Determine the (x, y) coordinate at the center of the cell enclosing the given text.  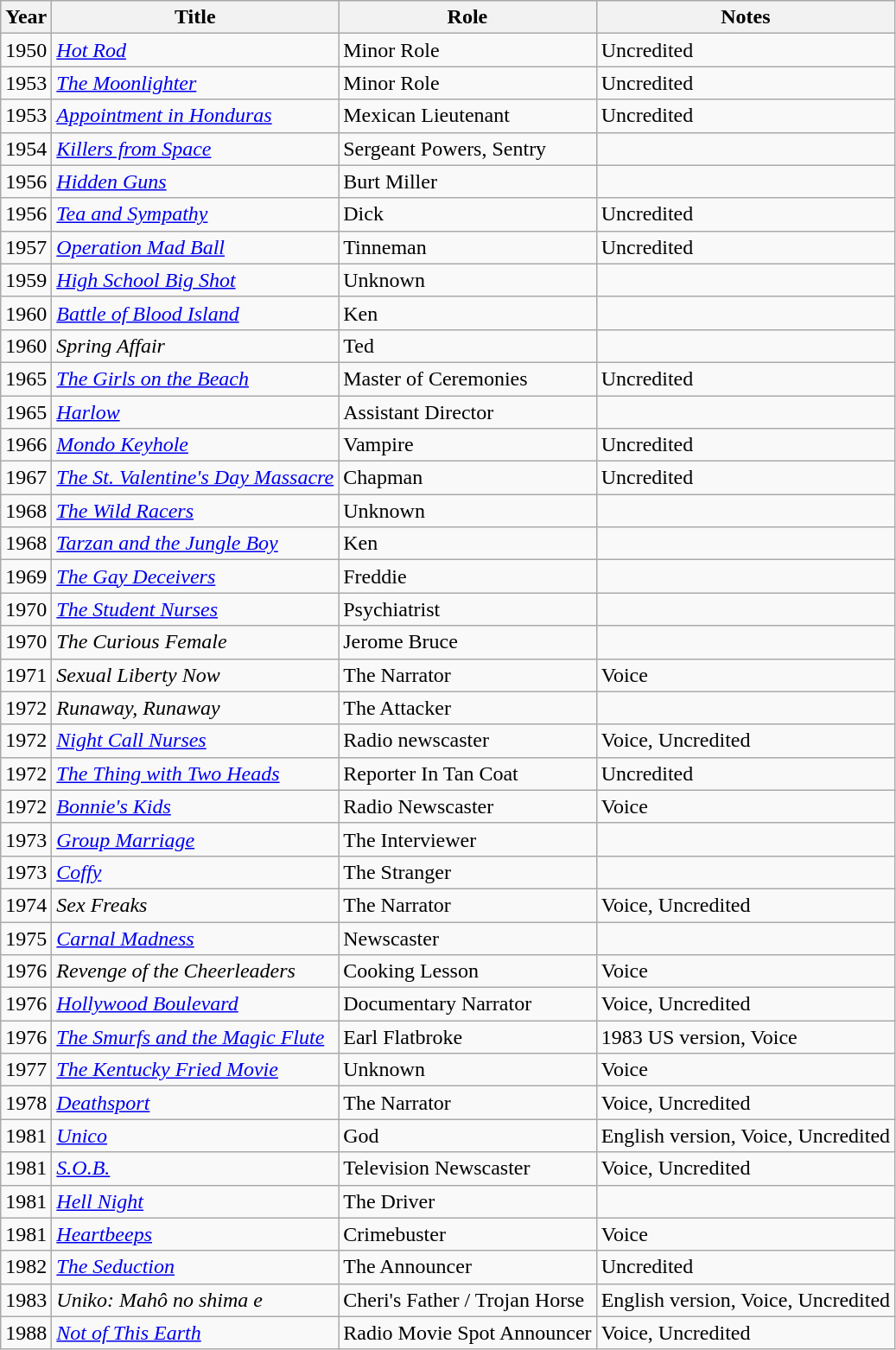
The Driver (467, 1201)
Title (195, 17)
1967 (26, 478)
Psychiatrist (467, 609)
Master of Ceremonies (467, 379)
The Student Nurses (195, 609)
Hidden Guns (195, 181)
1959 (26, 280)
Documentary Narrator (467, 1004)
1978 (26, 1103)
The Kentucky Fried Movie (195, 1070)
1966 (26, 445)
Sexual Liberty Now (195, 675)
Vampire (467, 445)
Mondo Keyhole (195, 445)
Earl Flatbroke (467, 1037)
Killers from Space (195, 149)
Television Newscaster (467, 1169)
Jerome Bruce (467, 642)
1983 US version, Voice (745, 1037)
Radio newscaster (467, 741)
1974 (26, 905)
1975 (26, 938)
The Wild Racers (195, 511)
The Moonlighter (195, 83)
Tarzan and the Jungle Boy (195, 544)
High School Big Shot (195, 280)
1969 (26, 576)
Heartbeeps (195, 1234)
Sergeant Powers, Sentry (467, 149)
Freddie (467, 576)
1957 (26, 247)
Newscaster (467, 938)
Revenge of the Cheerleaders (195, 971)
Reporter In Tan Coat (467, 774)
God (467, 1136)
Night Call Nurses (195, 741)
The Curious Female (195, 642)
The Gay Deceivers (195, 576)
Not of This Earth (195, 1333)
The St. Valentine's Day Massacre (195, 478)
Operation Mad Ball (195, 247)
Appointment in Honduras (195, 116)
Burt Miller (467, 181)
Sex Freaks (195, 905)
The Stranger (467, 872)
Assistant Director (467, 412)
Unico (195, 1136)
1954 (26, 149)
S.O.B. (195, 1169)
The Thing with Two Heads (195, 774)
Runaway, Runaway (195, 708)
1982 (26, 1267)
Chapman (467, 478)
Hell Night (195, 1201)
1977 (26, 1070)
The Smurfs and the Magic Flute (195, 1037)
Tinneman (467, 247)
Role (467, 17)
Cheri's Father / Trojan Horse (467, 1300)
Dick (467, 214)
Crimebuster (467, 1234)
The Interviewer (467, 839)
Carnal Madness (195, 938)
Battle of Blood Island (195, 313)
Year (26, 17)
Coffy (195, 872)
The Seduction (195, 1267)
1988 (26, 1333)
Spring Affair (195, 346)
1983 (26, 1300)
1971 (26, 675)
Hollywood Boulevard (195, 1004)
Tea and Sympathy (195, 214)
Cooking Lesson (467, 971)
1950 (26, 50)
The Announcer (467, 1267)
Uniko: Mahô no shima e (195, 1300)
Radio Newscaster (467, 806)
The Attacker (467, 708)
The Girls on the Beach (195, 379)
Group Marriage (195, 839)
Radio Movie Spot Announcer (467, 1333)
Ted (467, 346)
Deathsport (195, 1103)
Harlow (195, 412)
Hot Rod (195, 50)
Bonnie's Kids (195, 806)
Notes (745, 17)
Mexican Lieutenant (467, 116)
